From the cell containing the given text, extract its center point as (x, y) coordinate. 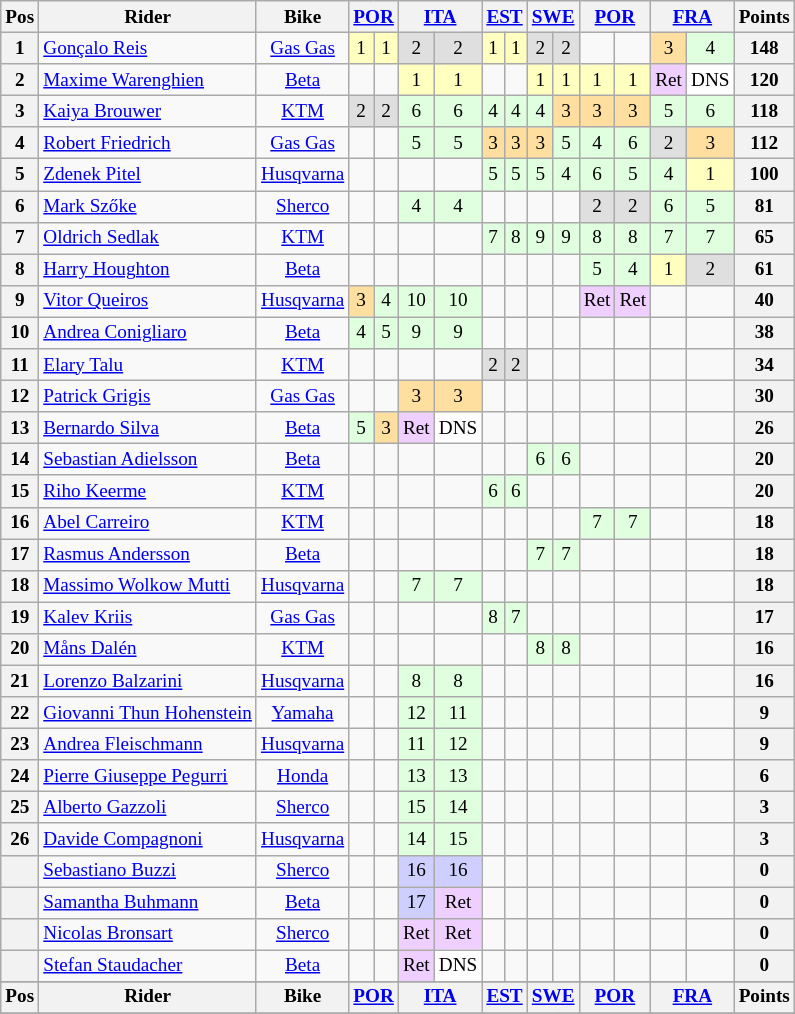
Sebastian Adielsson (148, 460)
Davide Compagnoni (148, 839)
Kalev Kriis (148, 618)
Mark Szőke (148, 206)
Andrea Fleischmann (148, 744)
24 (20, 776)
Stefan Staudacher (148, 966)
Abel Carreiro (148, 523)
Riho Keerme (148, 491)
Honda (302, 776)
21 (20, 681)
Giovanni Thun Hohenstein (148, 713)
Kaiya Brouwer (148, 111)
Rasmus Andersson (148, 554)
Andrea Conigliaro (148, 333)
34 (764, 365)
118 (764, 111)
100 (764, 175)
Samantha Buhmann (148, 902)
Maxime Warenghien (148, 80)
Vitor Queiros (148, 301)
30 (764, 396)
Oldrich Sedlak (148, 238)
Sebastiano Buzzi (148, 871)
Alberto Gazzoli (148, 808)
Massimo Wolkow Mutti (148, 586)
40 (764, 301)
Nicolas Bronsart (148, 934)
Måns Dalén (148, 649)
23 (20, 744)
Harry Houghton (148, 270)
65 (764, 238)
Yamaha (302, 713)
25 (20, 808)
120 (764, 80)
Gonçalo Reis (148, 48)
38 (764, 333)
Robert Friedrich (148, 143)
19 (20, 618)
Zdenek Pitel (148, 175)
61 (764, 270)
Elary Talu (148, 365)
Patrick Grigis (148, 396)
112 (764, 143)
81 (764, 206)
Lorenzo Balzarini (148, 681)
Bernardo Silva (148, 428)
22 (20, 713)
148 (764, 48)
Pierre Giuseppe Pegurri (148, 776)
